Return the [x, y] coordinate for the center point of the cell that contains the specified text.  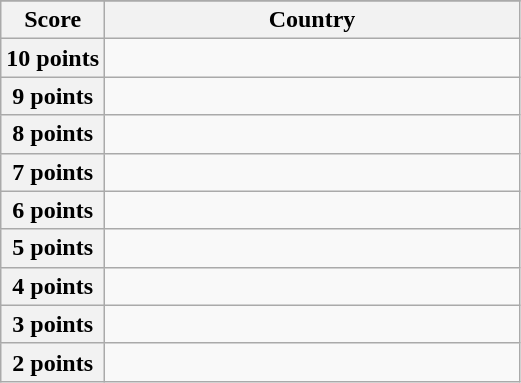
8 points [53, 134]
7 points [53, 172]
9 points [53, 96]
5 points [53, 248]
6 points [53, 210]
2 points [53, 362]
Country [312, 20]
Score [53, 20]
4 points [53, 286]
10 points [53, 58]
3 points [53, 324]
